Locate the cell with the specified text and output its (X, Y) center coordinate. 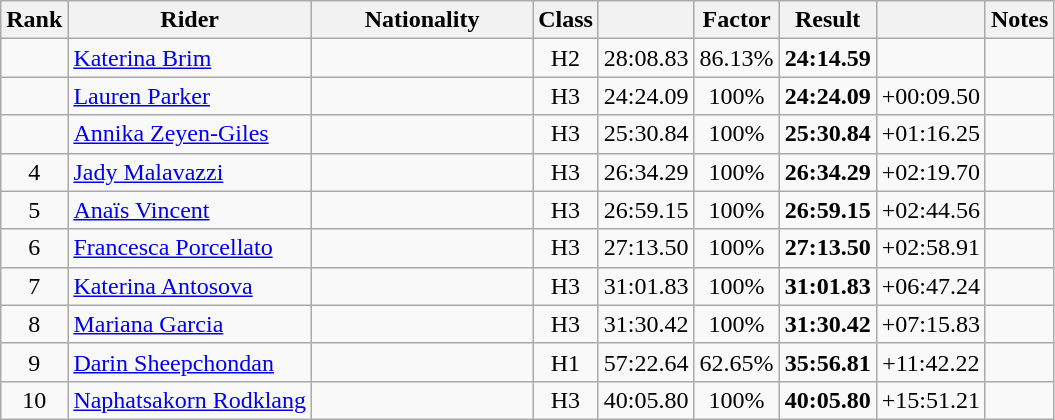
Francesca Porcellato (190, 248)
Rider (190, 20)
Katerina Antosova (190, 286)
Lauren Parker (190, 96)
H2 (566, 58)
Annika Zeyen-Giles (190, 134)
+00:09.50 (930, 96)
Katerina Brim (190, 58)
+02:19.70 (930, 172)
Anaïs Vincent (190, 210)
+07:15.83 (930, 324)
6 (34, 248)
+11:42.22 (930, 362)
Nationality (422, 20)
Darin Sheepchondan (190, 362)
+02:58.91 (930, 248)
9 (34, 362)
86.13% (736, 58)
Class (566, 20)
4 (34, 172)
+01:16.25 (930, 134)
57:22.64 (646, 362)
5 (34, 210)
28:08.83 (646, 58)
Factor (736, 20)
10 (34, 400)
Notes (1019, 20)
+02:44.56 (930, 210)
7 (34, 286)
+15:51.21 (930, 400)
24:14.59 (828, 58)
8 (34, 324)
62.65% (736, 362)
Jady Malavazzi (190, 172)
Result (828, 20)
H1 (566, 362)
Naphatsakorn Rodklang (190, 400)
Mariana Garcia (190, 324)
+06:47.24 (930, 286)
Rank (34, 20)
35:56.81 (828, 362)
